Provide the (x, y) coordinate of the cell's center where the given text is located.  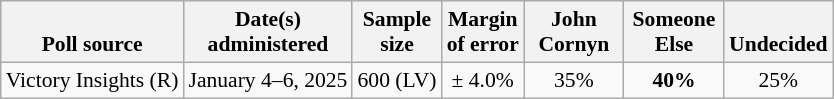
Poll source (92, 32)
SomeoneElse (674, 32)
25% (778, 80)
35% (574, 80)
± 4.0% (483, 80)
January 4–6, 2025 (268, 80)
40% (674, 80)
JohnCornyn (574, 32)
Marginof error (483, 32)
Date(s)administered (268, 32)
Samplesize (396, 32)
Undecided (778, 32)
Victory Insights (R) (92, 80)
600 (LV) (396, 80)
